Locate the cell with the specified text and output its (X, Y) center coordinate. 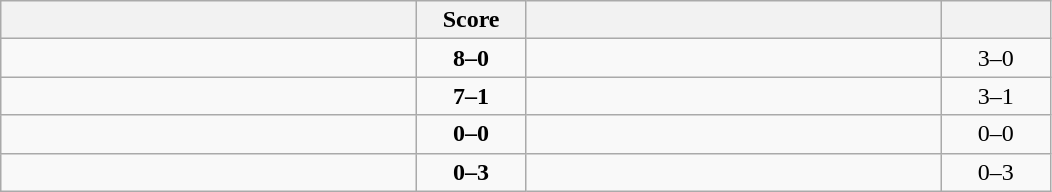
3–0 (996, 58)
Score (472, 20)
8–0 (472, 58)
7–1 (472, 96)
3–1 (996, 96)
